From the cell containing the given text, extract its center point as [X, Y] coordinate. 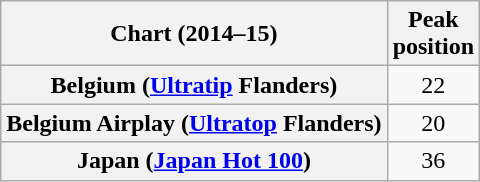
Japan (Japan Hot 100) [194, 161]
Belgium Airplay (Ultratop Flanders) [194, 123]
Peakposition [433, 34]
Belgium (Ultratip Flanders) [194, 85]
20 [433, 123]
Chart (2014–15) [194, 34]
22 [433, 85]
36 [433, 161]
